Return the (X, Y) coordinate for the center point of the cell that contains the specified text.  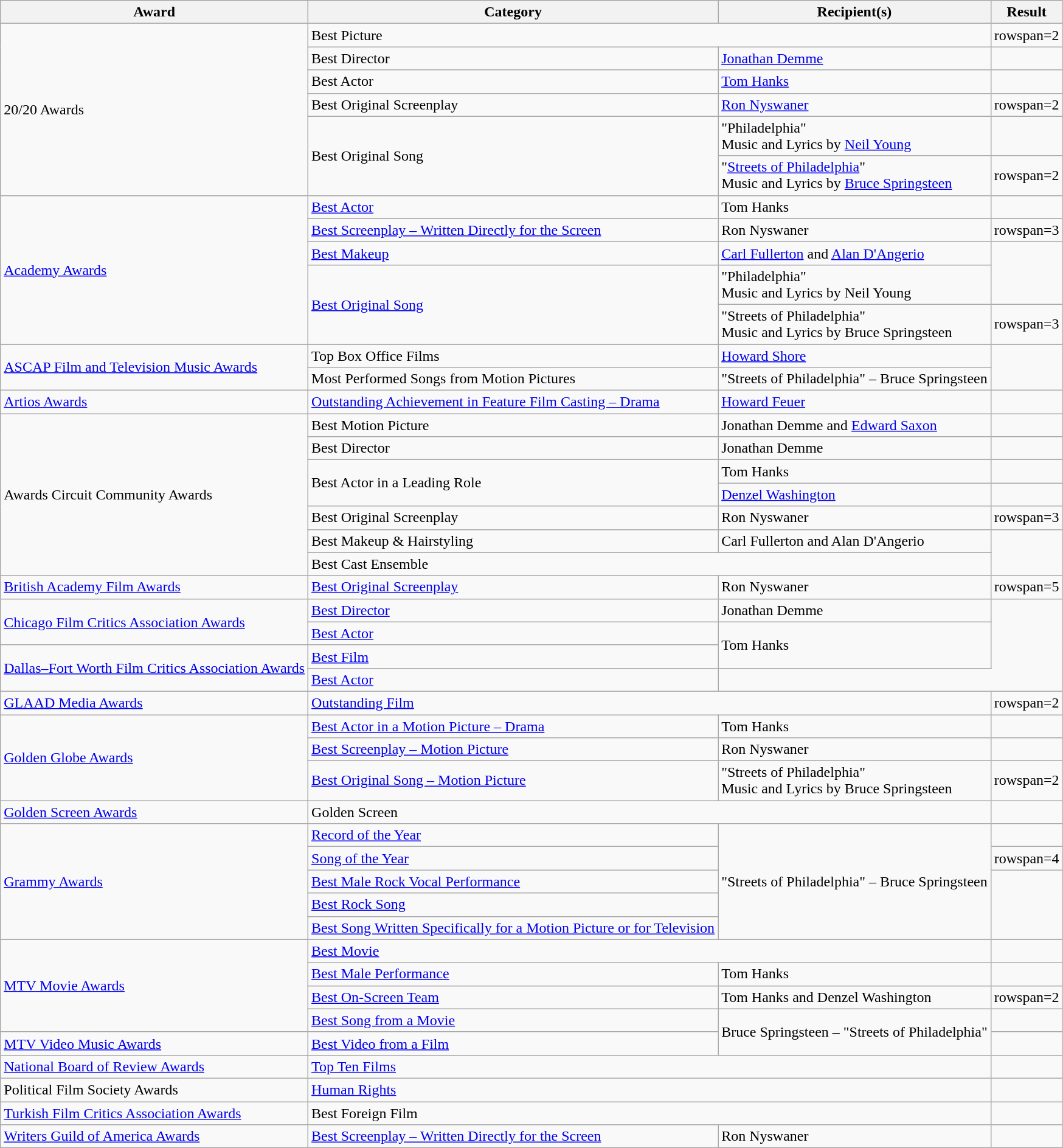
Best Film (649, 656)
Best Song Written Specifically for a Motion Picture or for Television (513, 928)
Best Makeup (513, 253)
Best Foreign Film (649, 1113)
Turkish Film Critics Association Awards (154, 1113)
Outstanding Film (649, 703)
20/20 Awards (154, 110)
Denzel Washington (855, 495)
MTV Movie Awards (154, 986)
Best Original Song – Motion Picture (513, 781)
Chicago Film Critics Association Awards (154, 622)
Howard Shore (855, 356)
Best Screenplay – Motion Picture (513, 750)
Best Motion Picture (513, 425)
Golden Globe Awards (154, 757)
Best Video from a Film (513, 1043)
Song of the Year (513, 858)
Grammy Awards (154, 882)
Best On-Screen Team (513, 997)
Record of the Year (513, 835)
Most Performed Songs from Motion Pictures (513, 379)
Recipient(s) (855, 12)
Howard Feuer (855, 402)
British Academy Film Awards (154, 587)
National Board of Review Awards (154, 1066)
ASCAP Film and Television Music Awards (154, 367)
Best Actor in a Motion Picture – Drama (513, 726)
MTV Video Music Awards (154, 1043)
Jonathan Demme and Edward Saxon (855, 425)
Best Actor in a Leading Role (513, 483)
Dallas–Fort Worth Film Critics Association Awards (154, 668)
Top Box Office Films (513, 356)
Outstanding Achievement in Feature Film Casting – Drama (513, 402)
Best Picture (649, 35)
Best Song from a Movie (513, 1020)
Writers Guild of America Awards (154, 1136)
Bruce Springsteen – "Streets of Philadelphia" (855, 1032)
Awards Circuit Community Awards (154, 495)
Golden Screen Awards (154, 812)
Academy Awards (154, 270)
Best Male Rock Vocal Performance (513, 882)
Best Makeup & Hairstyling (513, 541)
Golden Screen (649, 812)
Best Male Performance (513, 974)
GLAAD Media Awards (154, 703)
Best Cast Ensemble (649, 564)
Human Rights (649, 1090)
Tom Hanks and Denzel Washington (855, 997)
Best Rock Song (513, 905)
rowspan=4 (1027, 858)
Top Ten Films (649, 1066)
rowspan=5 (1027, 587)
Artios Awards (154, 402)
Award (154, 12)
Best Movie (649, 951)
Category (513, 12)
Result (1027, 12)
Political Film Society Awards (154, 1090)
